For the text-containing cell, return its midpoint in (x, y) coordinate format. 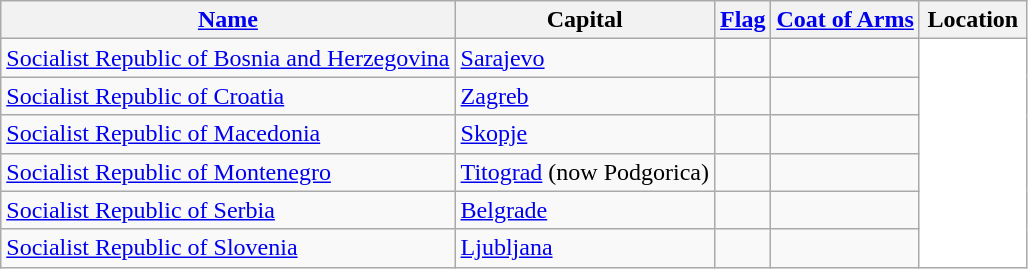
Skopje (585, 134)
Ljubljana (585, 248)
Socialist Republic of Serbia (228, 210)
Socialist Republic of Montenegro (228, 172)
Capital (585, 20)
Belgrade (585, 210)
Sarajevo (585, 58)
Socialist Republic of Slovenia (228, 248)
Socialist Republic of Croatia (228, 96)
Location (972, 20)
Socialist Republic of Bosnia and Herzegovina (228, 58)
Titograd (now Podgorica) (585, 172)
Flag (743, 20)
Name (228, 20)
Socialist Republic of Macedonia (228, 134)
Zagreb (585, 96)
Coat of Arms (845, 20)
